Find where the given text appears and provide that cell's center as (X, Y) coordinate. 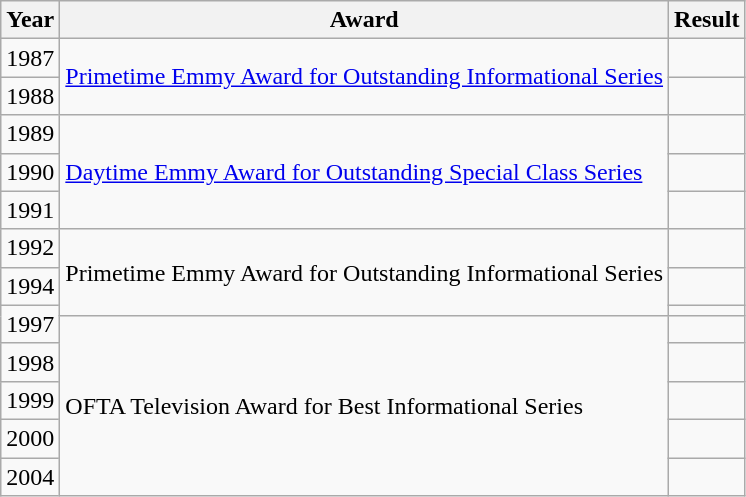
1997 (30, 324)
2000 (30, 438)
1992 (30, 248)
Year (30, 20)
1990 (30, 172)
Award (364, 20)
1989 (30, 134)
1987 (30, 58)
Result (707, 20)
1991 (30, 210)
1994 (30, 286)
Daytime Emmy Award for Outstanding Special Class Series (364, 172)
2004 (30, 477)
OFTA Television Award for Best Informational Series (364, 406)
1999 (30, 400)
1998 (30, 362)
1988 (30, 96)
